Detect which cell encompasses the target text, then output its (X, Y) center coordinate. 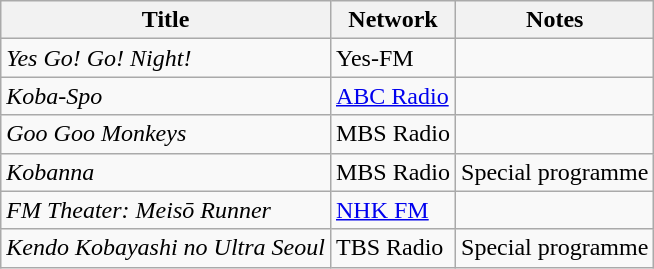
Koba-Spo (166, 96)
NHK FM (392, 210)
Notes (555, 20)
Network (392, 20)
Yes-FM (392, 58)
Yes Go! Go! Night! (166, 58)
TBS Radio (392, 248)
Kendo Kobayashi no Ultra Seoul (166, 248)
FM Theater: Meisō Runner (166, 210)
Goo Goo Monkeys (166, 134)
Kobanna (166, 172)
ABC Radio (392, 96)
Title (166, 20)
